For the text-containing cell, return its midpoint in [x, y] coordinate format. 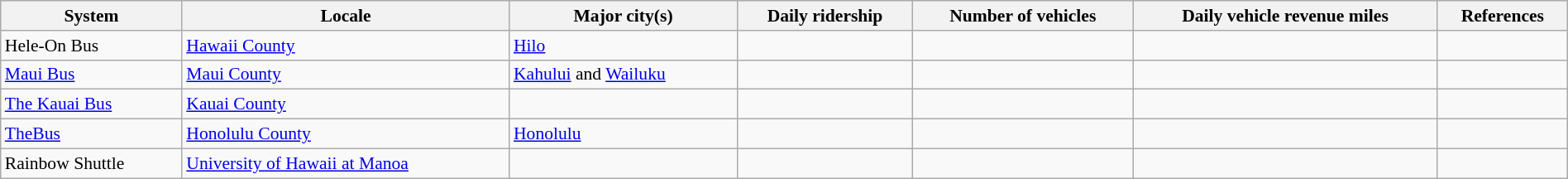
Maui Bus [92, 75]
TheBus [92, 134]
University of Hawaii at Manoa [346, 163]
Daily ridership [825, 16]
Hawaii County [346, 46]
Kauai County [346, 104]
Hele-On Bus [92, 46]
Kahului and Wailuku [624, 75]
Number of vehicles [1023, 16]
Major city(s) [624, 16]
Honolulu County [346, 134]
The Kauai Bus [92, 104]
Hilo [624, 46]
Honolulu [624, 134]
Maui County [346, 75]
Rainbow Shuttle [92, 163]
Locale [346, 16]
Daily vehicle revenue miles [1285, 16]
References [1502, 16]
System [92, 16]
